Provide the [x, y] coordinate of the cell's center where the given text is located.  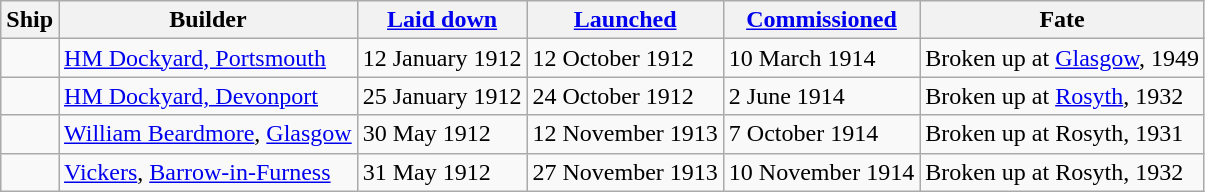
25 January 1912 [442, 96]
HM Dockyard, Devonport [208, 96]
24 October 1912 [625, 96]
12 November 1913 [625, 134]
Broken up at Rosyth, 1931 [1062, 134]
10 November 1914 [821, 172]
Vickers, Barrow-in-Furness [208, 172]
10 March 1914 [821, 58]
William Beardmore, Glasgow [208, 134]
30 May 1912 [442, 134]
Commissioned [821, 20]
Ship [30, 20]
2 June 1914 [821, 96]
HM Dockyard, Portsmouth [208, 58]
7 October 1914 [821, 134]
Laid down [442, 20]
27 November 1913 [625, 172]
31 May 1912 [442, 172]
Fate [1062, 20]
Launched [625, 20]
Broken up at Glasgow, 1949 [1062, 58]
Builder [208, 20]
12 January 1912 [442, 58]
12 October 1912 [625, 58]
